Find where the given text appears and provide that cell's center as (X, Y) coordinate. 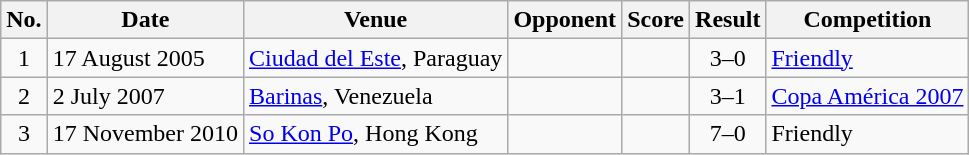
3–1 (728, 96)
7–0 (728, 134)
2 (24, 96)
Score (656, 20)
No. (24, 20)
So Kon Po, Hong Kong (376, 134)
Result (728, 20)
2 July 2007 (145, 96)
1 (24, 58)
Date (145, 20)
Competition (868, 20)
Copa América 2007 (868, 96)
3–0 (728, 58)
Opponent (565, 20)
Ciudad del Este, Paraguay (376, 58)
3 (24, 134)
Barinas, Venezuela (376, 96)
17 August 2005 (145, 58)
Venue (376, 20)
17 November 2010 (145, 134)
